Output the [x, y] coordinate of the center of the cell containing the given text.  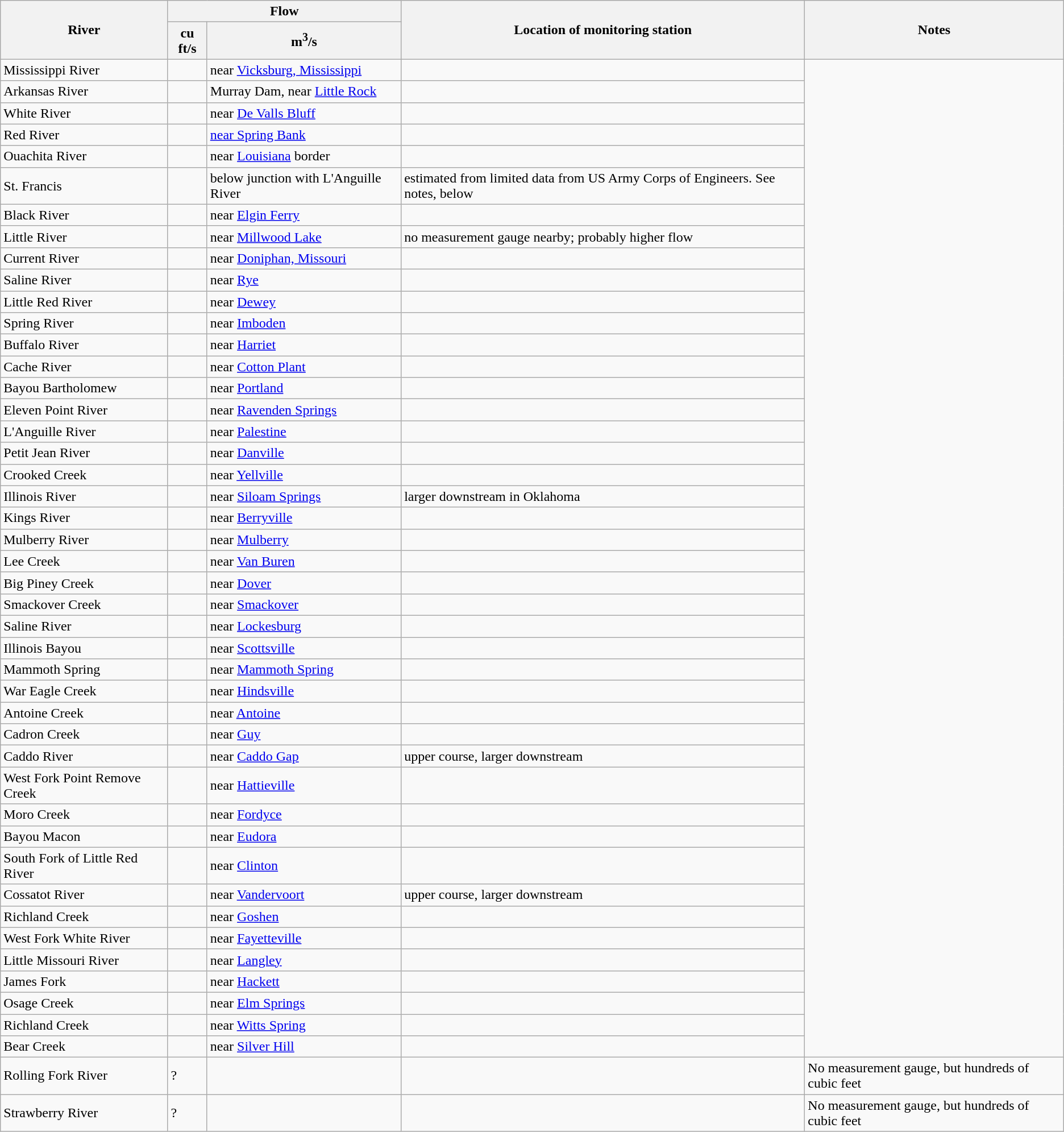
Arkansas River [84, 92]
Antoine Creek [84, 713]
Cadron Creek [84, 735]
Cossatot River [84, 895]
near Berryville [304, 518]
Bayou Bartholomew [84, 388]
Flow [284, 11]
near Clinton [304, 865]
near Danville [304, 453]
Notes [934, 30]
larger downstream in Oklahoma [603, 496]
near Ravenden Springs [304, 410]
Crooked Creek [84, 475]
Black River [84, 215]
Petit Jean River [84, 453]
near Antoine [304, 713]
near Witts Spring [304, 1025]
L'Anguille River [84, 432]
near Hindsville [304, 691]
near Imboden [304, 324]
near Vandervoort [304, 895]
Red River [84, 135]
Little River [84, 237]
near Mammoth Spring [304, 670]
Illinois Bayou [84, 648]
near Eudora [304, 836]
near Vicksburg, Mississippi [304, 70]
near Doniphan, Missouri [304, 258]
West Fork White River [84, 938]
near Fordyce [304, 815]
near Dewey [304, 302]
near Spring Bank [304, 135]
Ouachita River [84, 156]
near Hattieville [304, 786]
Mulberry River [84, 540]
St. Francis [84, 185]
Little Red River [84, 302]
near Scottsville [304, 648]
Buffalo River [84, 345]
near Smackover [304, 604]
River [84, 30]
near Millwood Lake [304, 237]
Illinois River [84, 496]
no measurement gauge nearby; probably higher flow [603, 237]
Smackover Creek [84, 604]
near Louisiana border [304, 156]
m3/s [304, 41]
Murray Dam, near Little Rock [304, 92]
Mississippi River [84, 70]
Caddo River [84, 756]
Big Piney Creek [84, 583]
Kings River [84, 518]
near Van Buren [304, 561]
near Harriet [304, 345]
near Langley [304, 960]
near Caddo Gap [304, 756]
White River [84, 113]
Osage Creek [84, 1003]
near Elm Springs [304, 1003]
below junction with L'Anguille River [304, 185]
Rolling Fork River [84, 1076]
near Goshen [304, 917]
Current River [84, 258]
Cache River [84, 367]
West Fork Point Remove Creek [84, 786]
near Mulberry [304, 540]
Strawberry River [84, 1113]
Little Missouri River [84, 960]
Spring River [84, 324]
near Siloam Springs [304, 496]
estimated from limited data from US Army Corps of Engineers. See notes, below [603, 185]
Eleven Point River [84, 410]
near Rye [304, 280]
cu ft/s [188, 41]
Bear Creek [84, 1047]
near Portland [304, 388]
War Eagle Creek [84, 691]
Bayou Macon [84, 836]
near Silver Hill [304, 1047]
Mammoth Spring [84, 670]
near Elgin Ferry [304, 215]
near Dover [304, 583]
James Fork [84, 981]
Moro Creek [84, 815]
near Cotton Plant [304, 367]
near Lockesburg [304, 626]
near Yellville [304, 475]
near Fayetteville [304, 938]
near De Valls Bluff [304, 113]
South Fork of Little Red River [84, 865]
Lee Creek [84, 561]
near Palestine [304, 432]
near Guy [304, 735]
Location of monitoring station [603, 30]
near Hackett [304, 981]
